Determine the (X, Y) coordinate at the center of the cell enclosing the given text.  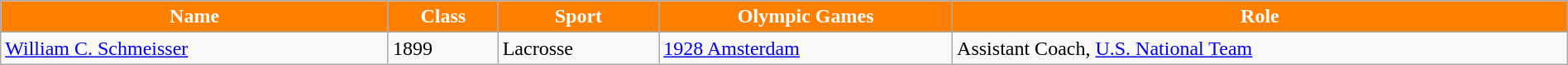
Class (443, 17)
Assistant Coach, U.S. National Team (1260, 48)
1899 (443, 48)
William C. Schmeisser (195, 48)
Role (1260, 17)
Sport (579, 17)
Name (195, 17)
Lacrosse (579, 48)
Olympic Games (806, 17)
1928 Amsterdam (806, 48)
